Return [x, y] of the center of cell containing provided text 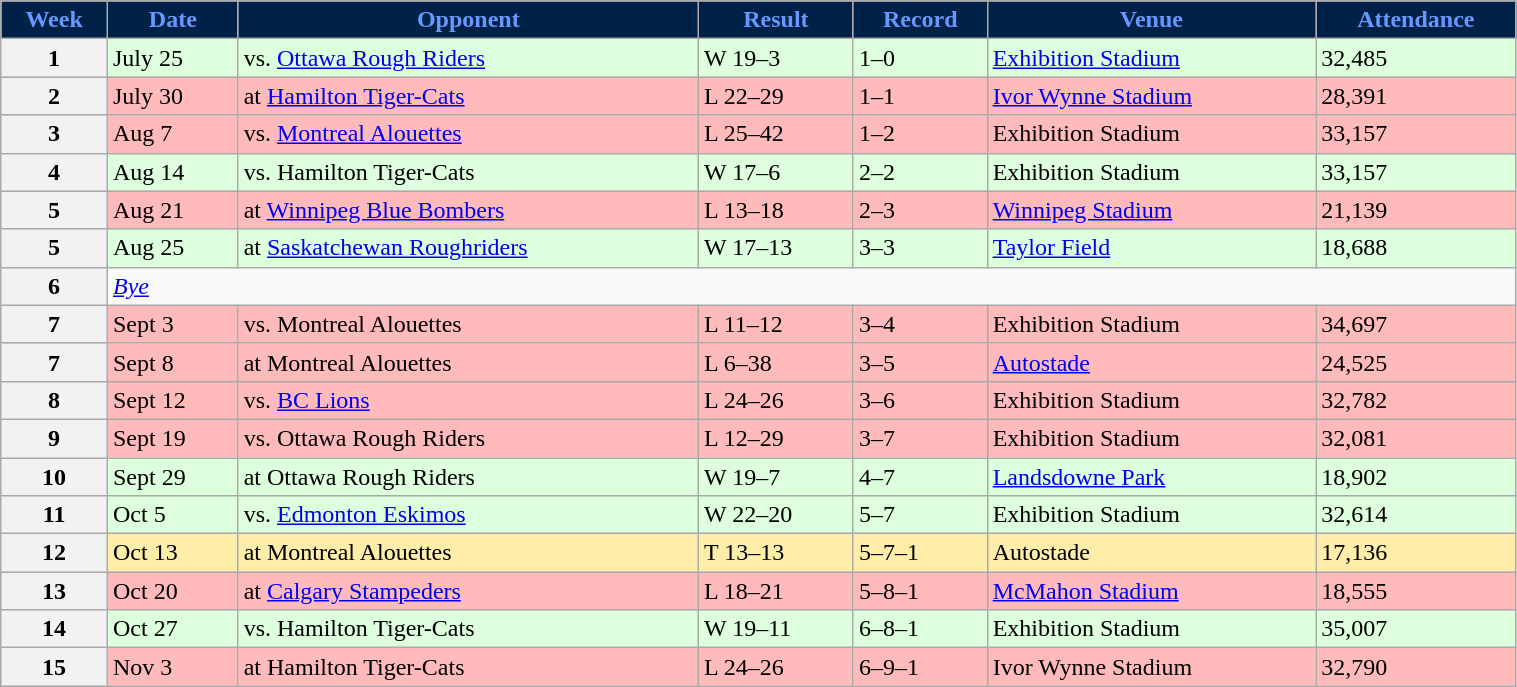
2–3 [920, 210]
3–4 [920, 324]
4 [54, 172]
32,081 [1416, 438]
at Winnipeg Blue Bombers [468, 210]
34,697 [1416, 324]
Venue [1151, 20]
8 [54, 400]
3–5 [920, 362]
Taylor Field [1151, 248]
Winnipeg Stadium [1151, 210]
32,485 [1416, 58]
3 [54, 134]
W 22–20 [776, 515]
Attendance [1416, 20]
Opponent [468, 20]
15 [54, 667]
1–2 [920, 134]
Record [920, 20]
at Calgary Stampeders [468, 591]
L 25–42 [776, 134]
vs. Edmonton Eskimos [468, 515]
18,688 [1416, 248]
3–3 [920, 248]
L 22–29 [776, 96]
W 17–13 [776, 248]
6–8–1 [920, 629]
L 18–21 [776, 591]
Landsdowne Park [1151, 477]
18,555 [1416, 591]
14 [54, 629]
McMahon Stadium [1151, 591]
at Saskatchewan Roughriders [468, 248]
Nov 3 [172, 667]
10 [54, 477]
1–1 [920, 96]
Aug 21 [172, 210]
13 [54, 591]
L 13–18 [776, 210]
vs. BC Lions [468, 400]
18,902 [1416, 477]
17,136 [1416, 553]
4–7 [920, 477]
Aug 14 [172, 172]
3–7 [920, 438]
1 [54, 58]
32,790 [1416, 667]
24,525 [1416, 362]
32,782 [1416, 400]
Date [172, 20]
12 [54, 553]
at Ottawa Rough Riders [468, 477]
W 19–3 [776, 58]
Oct 27 [172, 629]
5–8–1 [920, 591]
32,614 [1416, 515]
T 13–13 [776, 553]
Sept 3 [172, 324]
1–0 [920, 58]
21,139 [1416, 210]
Sept 8 [172, 362]
Bye [812, 286]
35,007 [1416, 629]
W 19–7 [776, 477]
9 [54, 438]
July 25 [172, 58]
28,391 [1416, 96]
Week [54, 20]
5–7 [920, 515]
6 [54, 286]
W 17–6 [776, 172]
L 6–38 [776, 362]
L 11–12 [776, 324]
L 12–29 [776, 438]
Oct 20 [172, 591]
3–6 [920, 400]
July 30 [172, 96]
Oct 5 [172, 515]
Sept 19 [172, 438]
Sept 12 [172, 400]
Result [776, 20]
5–7–1 [920, 553]
11 [54, 515]
6–9–1 [920, 667]
Oct 13 [172, 553]
W 19–11 [776, 629]
Sept 29 [172, 477]
2–2 [920, 172]
2 [54, 96]
Aug 7 [172, 134]
Aug 25 [172, 248]
